Return (X, Y) of the center of cell containing provided text 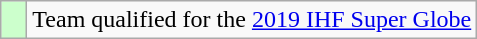
Team qualified for the 2019 IHF Super Globe (252, 20)
